For the text-containing cell, return its midpoint in [x, y] coordinate format. 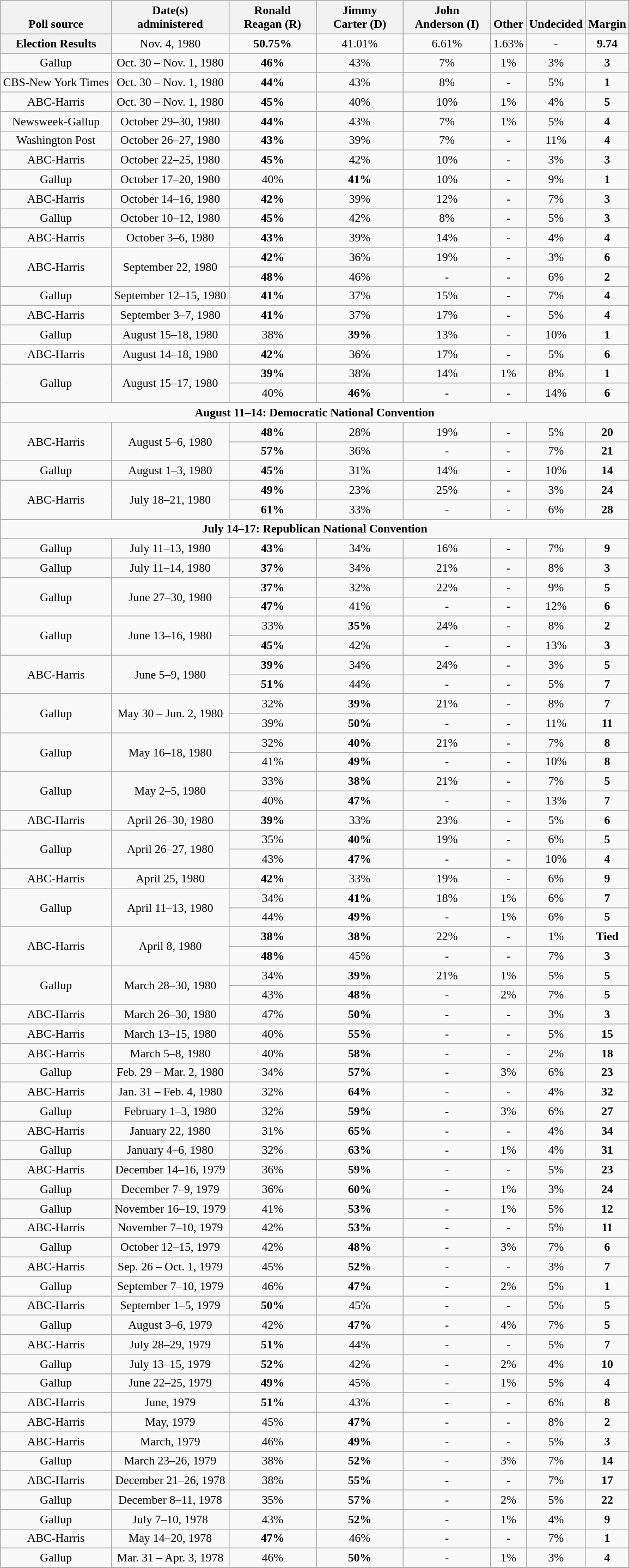
CBS-New York Times [56, 83]
15 [607, 1034]
September 7–10, 1979 [170, 1286]
Tied [607, 937]
February 1–3, 1980 [170, 1112]
April 26–27, 1980 [170, 849]
58% [360, 1054]
December 21–26, 1978 [170, 1481]
Undecided [556, 17]
6.61% [447, 44]
28 [607, 510]
July 28–29, 1979 [170, 1345]
June 27–30, 1980 [170, 597]
October 3–6, 1980 [170, 238]
July 14–17: Republican National Convention [315, 529]
May 14–20, 1978 [170, 1539]
27 [607, 1112]
April 8, 1980 [170, 946]
Jan. 31 – Feb. 4, 1980 [170, 1092]
August 15–18, 1980 [170, 335]
63% [360, 1151]
21 [607, 451]
March 13–15, 1980 [170, 1034]
March, 1979 [170, 1442]
August 15–17, 1980 [170, 384]
Poll source [56, 17]
18 [607, 1054]
May, 1979 [170, 1422]
March 5–8, 1980 [170, 1054]
Mar. 31 – Apr. 3, 1978 [170, 1558]
May 16–18, 1980 [170, 752]
October 17–20, 1980 [170, 180]
August 5–6, 1980 [170, 441]
April 11–13, 1980 [170, 908]
December 7–9, 1979 [170, 1189]
December 14–16, 1979 [170, 1170]
September 22, 1980 [170, 267]
September 3–7, 1980 [170, 316]
August 1–3, 1980 [170, 471]
September 1–5, 1979 [170, 1306]
August 3–6, 1979 [170, 1325]
61% [272, 510]
June 5–9, 1980 [170, 675]
July 13–15, 1979 [170, 1364]
June 22–25, 1979 [170, 1383]
June, 1979 [170, 1403]
November 16–19, 1979 [170, 1209]
28% [360, 432]
September 12–15, 1980 [170, 296]
RonaldReagan (R) [272, 17]
March 23–26, 1979 [170, 1461]
Other [509, 17]
Newsweek-Gallup [56, 122]
May 30 – Jun. 2, 1980 [170, 714]
August 14–18, 1980 [170, 354]
50.75% [272, 44]
15% [447, 296]
January 22, 1980 [170, 1131]
16% [447, 549]
May 2–5, 1980 [170, 791]
9.74 [607, 44]
34 [607, 1131]
18% [447, 898]
Feb. 29 – Mar. 2, 1980 [170, 1073]
17 [607, 1481]
64% [360, 1092]
April 26–30, 1980 [170, 820]
July 18–21, 1980 [170, 500]
December 8–11, 1978 [170, 1500]
22 [607, 1500]
October 10–12, 1980 [170, 219]
Washington Post [56, 141]
Nov. 4, 1980 [170, 44]
Margin [607, 17]
July 7–10, 1978 [170, 1519]
October 29–30, 1980 [170, 122]
20 [607, 432]
41.01% [360, 44]
31 [607, 1151]
October 22–25, 1980 [170, 160]
60% [360, 1189]
July 11–13, 1980 [170, 549]
32 [607, 1092]
10 [607, 1364]
October 12–15, 1979 [170, 1248]
November 7–10, 1979 [170, 1228]
October 14–16, 1980 [170, 199]
April 25, 1980 [170, 879]
JohnAnderson (I) [447, 17]
March 28–30, 1980 [170, 985]
July 11–14, 1980 [170, 568]
January 4–6, 1980 [170, 1151]
August 11–14: Democratic National Convention [315, 413]
JimmyCarter (D) [360, 17]
25% [447, 491]
Sep. 26 – Oct. 1, 1979 [170, 1267]
June 13–16, 1980 [170, 635]
October 26–27, 1980 [170, 141]
March 26–30, 1980 [170, 1015]
1.63% [509, 44]
12 [607, 1209]
Election Results [56, 44]
65% [360, 1131]
Date(s)administered [170, 17]
